Extract the [x, y] coordinate from the center of the cell holding the provided text.  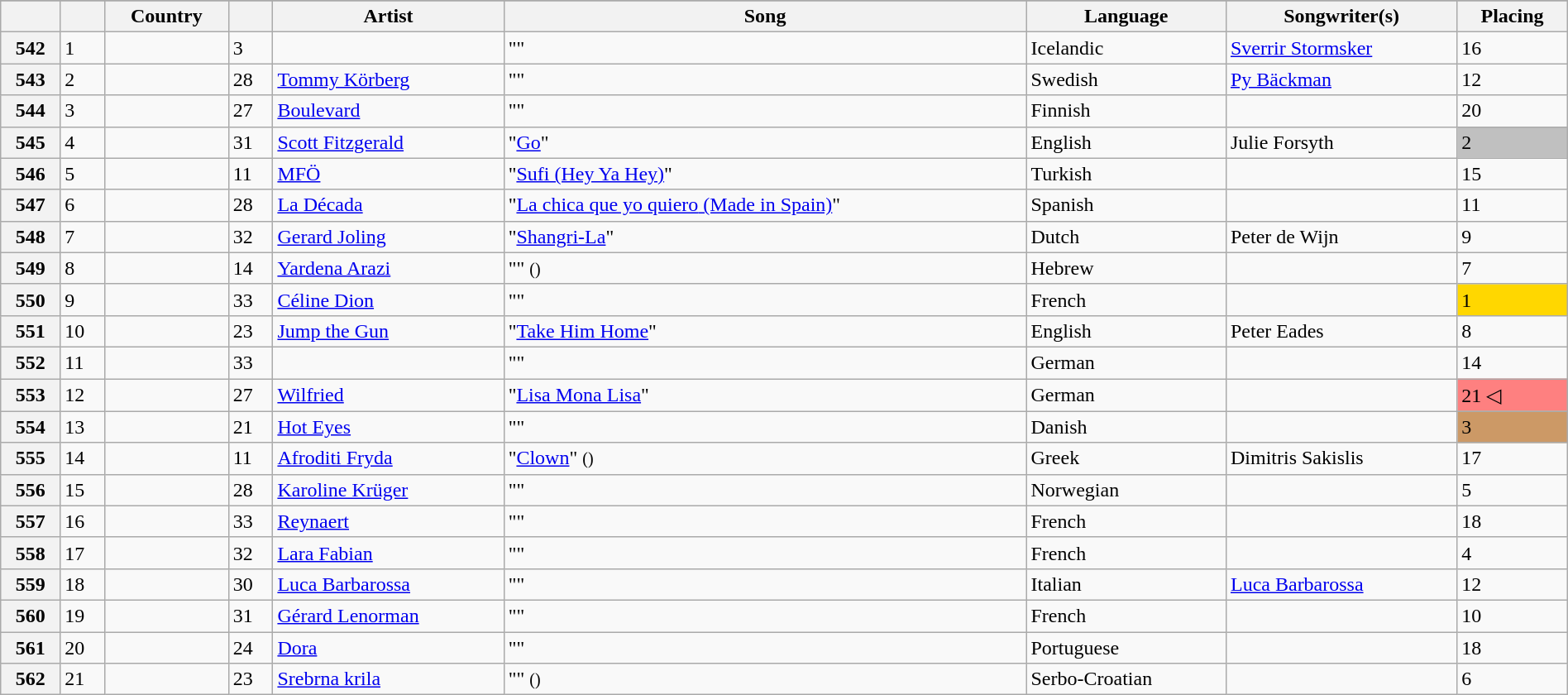
561 [31, 648]
Song [765, 17]
Karoline Krüger [389, 490]
562 [31, 679]
Songwriter(s) [1341, 17]
Dutch [1126, 237]
Reynaert [389, 521]
La Década [389, 205]
Yardena Arazi [389, 268]
Dimitris Sakislis [1341, 458]
30 [251, 584]
Hot Eyes [389, 427]
Scott Fitzgerald [389, 142]
"Shangri-La" [765, 237]
Wilfried [389, 395]
543 [31, 79]
555 [31, 458]
Tommy Körberg [389, 79]
557 [31, 521]
Afroditi Fryda [389, 458]
556 [31, 490]
Greek [1126, 458]
19 [83, 616]
Dora [389, 648]
Placing [1512, 17]
Boulevard [389, 111]
Portuguese [1126, 648]
Sverrir Stormsker [1341, 48]
"Clown" () [765, 458]
550 [31, 300]
Céline Dion [389, 300]
Swedish [1126, 79]
Gerard Joling [389, 237]
547 [31, 205]
Language [1126, 17]
Danish [1126, 427]
24 [251, 648]
553 [31, 395]
Gérard Lenorman [389, 616]
Turkish [1126, 174]
Jump the Gun [389, 331]
"Sufi (Hey Ya Hey)" [765, 174]
Spanish [1126, 205]
545 [31, 142]
"Go" [765, 142]
546 [31, 174]
552 [31, 362]
554 [31, 427]
544 [31, 111]
Serbo-Croatian [1126, 679]
551 [31, 331]
"Take Him Home" [765, 331]
Srebrna krila [389, 679]
548 [31, 237]
Finnish [1126, 111]
558 [31, 553]
Peter de Wijn [1341, 237]
Artist [389, 17]
"Lisa Mona Lisa" [765, 395]
21 ◁ [1512, 395]
Lara Fabian [389, 553]
MFÖ [389, 174]
Icelandic [1126, 48]
Py Bäckman [1341, 79]
549 [31, 268]
Julie Forsyth [1341, 142]
Norwegian [1126, 490]
560 [31, 616]
Hebrew [1126, 268]
559 [31, 584]
13 [83, 427]
Italian [1126, 584]
542 [31, 48]
"La chica que yo quiero (Made in Spain)" [765, 205]
Peter Eades [1341, 331]
Country [167, 17]
